For the text-containing cell, return its midpoint in (x, y) coordinate format. 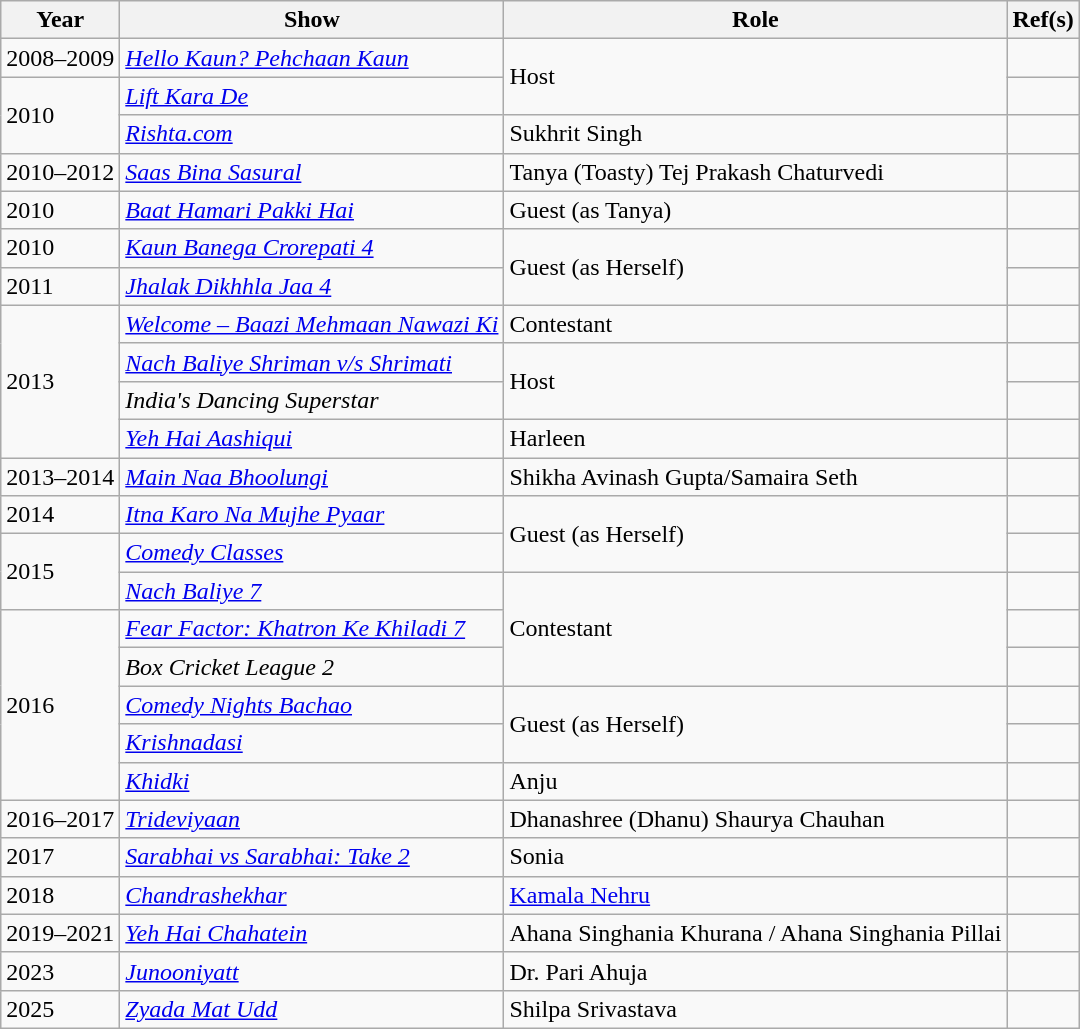
Kamala Nehru (756, 895)
Zyada Mat Udd (312, 1009)
Harleen (756, 438)
Sarabhai vs Sarabhai: Take 2 (312, 857)
2008–2009 (60, 58)
Dr. Pari Ahuja (756, 971)
Lift Kara De (312, 96)
Comedy Nights Bachao (312, 705)
Main Naa Bhoolungi (312, 477)
Junooniyatt (312, 971)
Ref(s) (1043, 20)
Nach Baliye 7 (312, 591)
Nach Baliye Shriman v/s Shrimati (312, 362)
2025 (60, 1009)
Saas Bina Sasural (312, 172)
Khidki (312, 781)
2017 (60, 857)
Shilpa Srivastava (756, 1009)
Welcome – Baazi Mehmaan Nawazi Ki (312, 324)
Hello Kaun? Pehchaan Kaun (312, 58)
2016 (60, 705)
Rishta.com (312, 134)
Box Cricket League 2 (312, 667)
2010–2012 (60, 172)
Sukhrit Singh (756, 134)
2023 (60, 971)
Tanya (Toasty) Tej Prakash Chaturvedi (756, 172)
2014 (60, 515)
Show (312, 20)
Yeh Hai Chahatein (312, 933)
Yeh Hai Aashiqui (312, 438)
2018 (60, 895)
India's Dancing Superstar (312, 400)
Baat Hamari Pakki Hai (312, 210)
2016–2017 (60, 819)
Comedy Classes (312, 553)
Guest (as Tanya) (756, 210)
2013–2014 (60, 477)
2015 (60, 572)
Chandrashekhar (312, 895)
Ahana Singhania Khurana / Ahana Singhania Pillai (756, 933)
Dhanashree (Dhanu) Shaurya Chauhan (756, 819)
Shikha Avinash Gupta/Samaira Seth (756, 477)
Itna Karo Na Mujhe Pyaar (312, 515)
Year (60, 20)
Trideviyaan (312, 819)
Role (756, 20)
Krishnadasi (312, 743)
Sonia (756, 857)
Kaun Banega Crorepati 4 (312, 248)
Jhalak Dikhhla Jaa 4 (312, 286)
2019–2021 (60, 933)
Fear Factor: Khatron Ke Khiladi 7 (312, 629)
Anju (756, 781)
2013 (60, 381)
2011 (60, 286)
